Return the [X, Y] coordinate for the center point of the cell that contains the specified text.  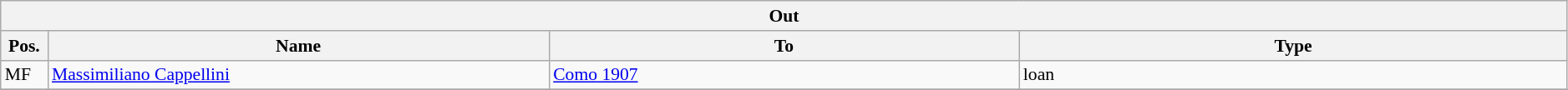
Pos. [24, 46]
Como 1907 [784, 75]
To [784, 46]
Name [298, 46]
Type [1293, 46]
MF [24, 75]
Massimiliano Cappellini [298, 75]
Out [784, 16]
loan [1293, 75]
